Return (x, y) of the center of cell containing provided text 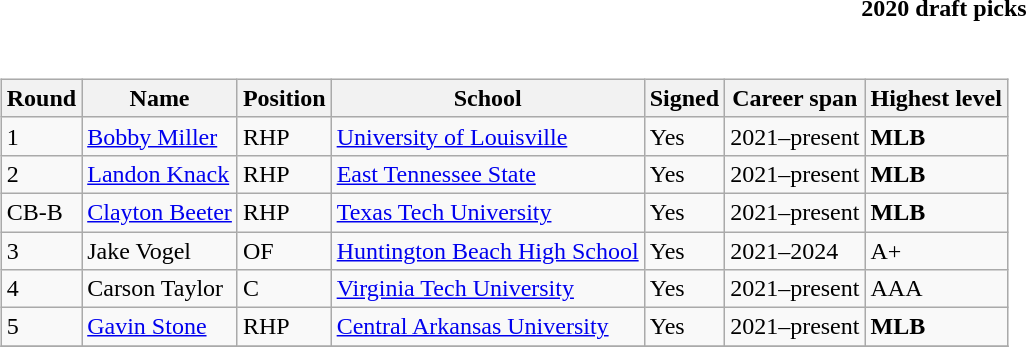
Name (160, 98)
1 (41, 136)
School (488, 98)
5 (41, 327)
Landon Knack (160, 174)
Position (284, 98)
Highest level (936, 98)
Virginia Tech University (488, 289)
University of Louisville (488, 136)
Jake Vogel (160, 251)
CB-B (41, 212)
Texas Tech University (488, 212)
Gavin Stone (160, 327)
Signed (684, 98)
C (284, 289)
3 (41, 251)
Huntington Beach High School (488, 251)
East Tennessee State (488, 174)
Carson Taylor (160, 289)
Round (41, 98)
A+ (936, 251)
4 (41, 289)
Clayton Beeter (160, 212)
2021–2024 (795, 251)
Career span (795, 98)
2 (41, 174)
OF (284, 251)
Bobby Miller (160, 136)
AAA (936, 289)
Central Arkansas University (488, 327)
